Determine the (x, y) coordinate at the center of the cell enclosing the given text.  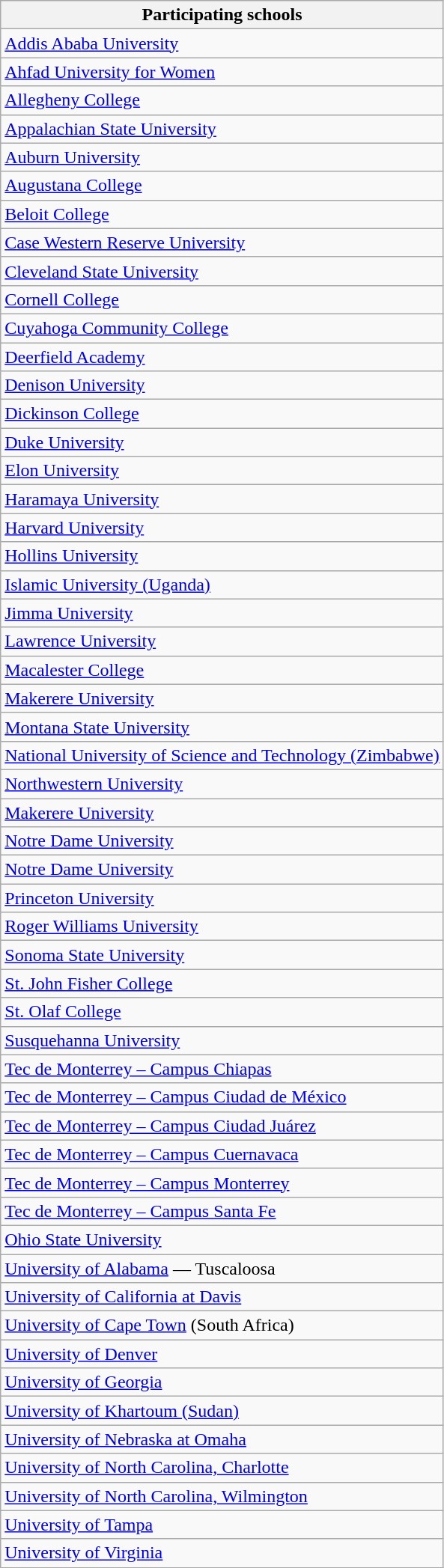
University of North Carolina, Charlotte (222, 1468)
Ohio State University (222, 1239)
Roger Williams University (222, 927)
University of California at Davis (222, 1297)
University of Denver (222, 1354)
Augustana College (222, 186)
Tec de Monterrey – Campus Chiapas (222, 1069)
Harvard University (222, 528)
Islamic University (Uganda) (222, 585)
Macalester College (222, 670)
Haramaya University (222, 499)
Princeton University (222, 898)
Tec de Monterrey – Campus Ciudad de México (222, 1097)
Tec de Monterrey – Campus Monterrey (222, 1183)
Northwestern University (222, 784)
St. John Fisher College (222, 983)
University of Nebraska at Omaha (222, 1439)
Dickinson College (222, 414)
Lawrence University (222, 641)
Deerfield Academy (222, 357)
Appalachian State University (222, 129)
National University of Science and Technology (Zimbabwe) (222, 755)
Participating schools (222, 15)
University of Georgia (222, 1382)
Susquehanna University (222, 1040)
Case Western Reserve University (222, 242)
St. Olaf College (222, 1012)
Addis Ababa University (222, 43)
University of North Carolina, Wilmington (222, 1496)
Tec de Monterrey – Campus Santa Fe (222, 1211)
Montana State University (222, 727)
University of Khartoum (Sudan) (222, 1411)
University of Virginia (222, 1553)
Duke University (222, 442)
Elon University (222, 471)
Ahfad University for Women (222, 72)
Cleveland State University (222, 271)
University of Alabama — Tuscaloosa (222, 1269)
Beloit College (222, 214)
Tec de Monterrey – Campus Cuernavaca (222, 1154)
Denison University (222, 385)
Auburn University (222, 157)
Jimma University (222, 613)
University of Cape Town (South Africa) (222, 1326)
Cornell College (222, 299)
University of Tampa (222, 1525)
Hollins University (222, 556)
Cuyahoga Community College (222, 328)
Allegheny College (222, 100)
Sonoma State University (222, 955)
Tec de Monterrey – Campus Ciudad Juárez (222, 1126)
